From the cell containing the given text, extract its center point as [X, Y] coordinate. 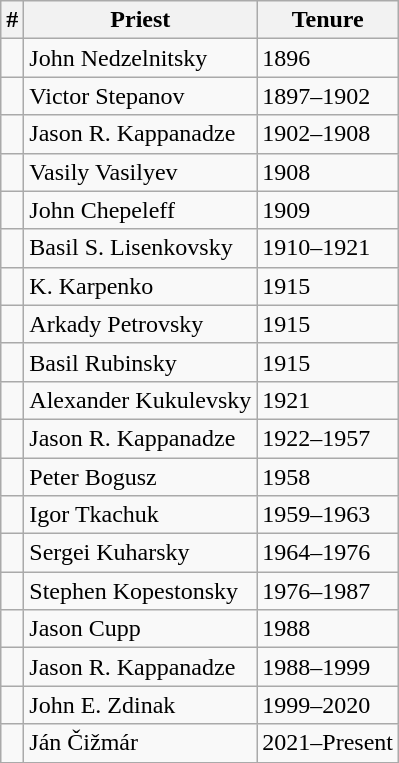
Alexander Kukulevsky [140, 400]
1896 [328, 58]
1964–1976 [328, 553]
1976–1987 [328, 591]
1909 [328, 210]
1897–1902 [328, 96]
1999–2020 [328, 705]
1921 [328, 400]
Vasily Vasilyev [140, 172]
Priest [140, 20]
John Chepeleff [140, 210]
2021–Present [328, 743]
John E. Zdinak [140, 705]
K. Karpenko [140, 286]
1988 [328, 629]
Sergei Kuharsky [140, 553]
John Nedzelnitsky [140, 58]
1922–1957 [328, 438]
Igor Tkachuk [140, 515]
Peter Bogusz [140, 477]
Stephen Kopestonsky [140, 591]
Basil Rubinsky [140, 362]
Tenure [328, 20]
1959–1963 [328, 515]
1908 [328, 172]
1902–1908 [328, 134]
Jason Cupp [140, 629]
1988–1999 [328, 667]
Basil S. Lisenkovsky [140, 248]
# [12, 20]
Arkady Petrovsky [140, 324]
Ján Čižmár [140, 743]
1958 [328, 477]
1910–1921 [328, 248]
Victor Stepanov [140, 96]
